Provide the [x, y] coordinate of the cell's center where the given text is located.  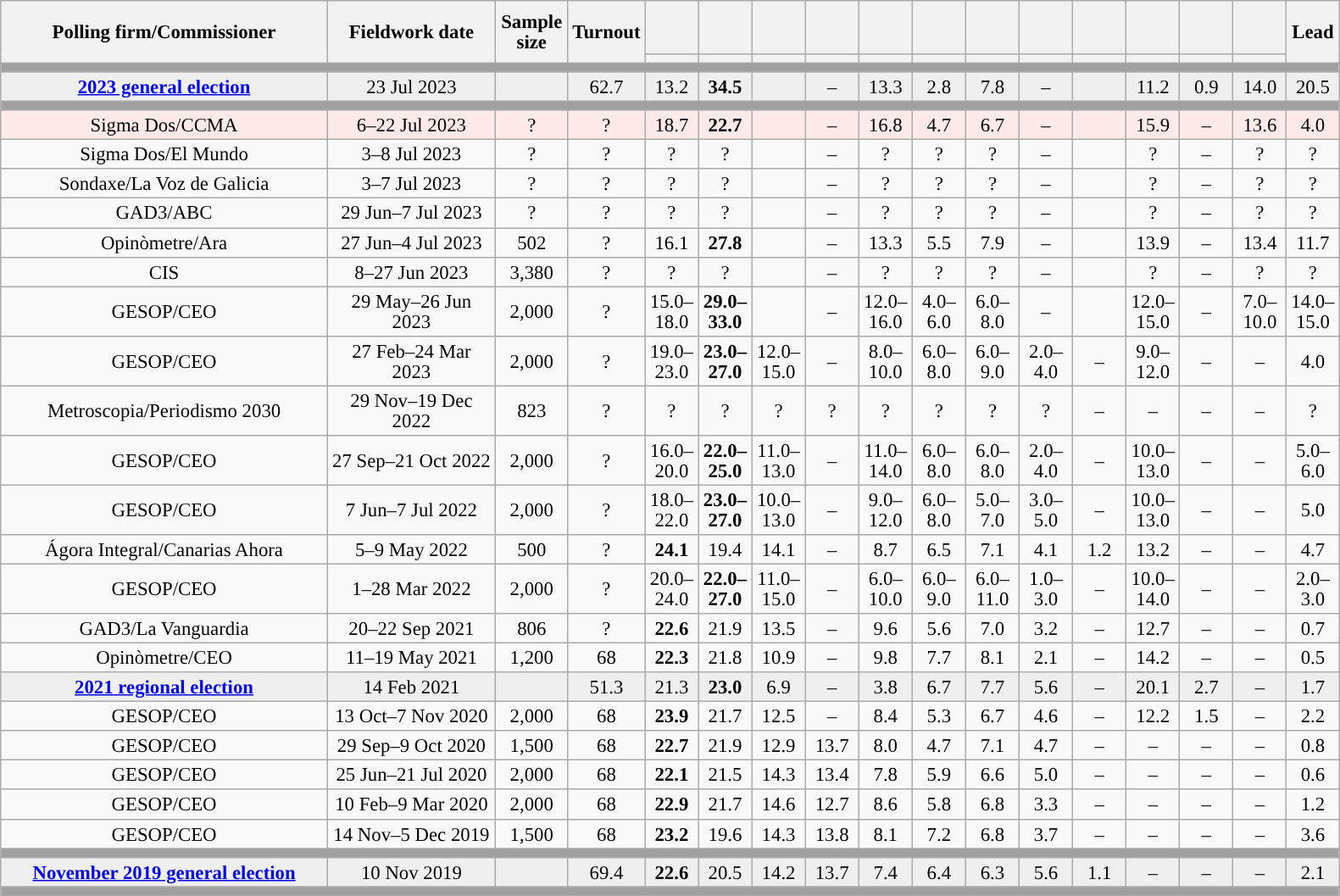
8.0 [885, 746]
6.6 [992, 775]
Turnout [607, 32]
3.7 [1046, 834]
6.9 [778, 687]
502 [531, 242]
4.0–6.0 [939, 312]
12.0–16.0 [885, 312]
10.9 [778, 658]
14.1 [778, 549]
Sondaxe/La Voz de Galicia [164, 185]
15.0–18.0 [671, 312]
12.5 [778, 717]
69.4 [607, 871]
22.0–25.0 [726, 461]
13.5 [778, 629]
9.6 [885, 629]
500 [531, 549]
3.2 [1046, 629]
13.8 [832, 834]
11.0–13.0 [778, 461]
13 Oct–7 Nov 2020 [411, 717]
3–8 Jul 2023 [411, 154]
23.0 [726, 687]
5.8 [939, 805]
6.4 [939, 871]
12.9 [778, 746]
1,200 [531, 658]
13.6 [1259, 125]
11.7 [1313, 242]
8.4 [885, 717]
27 Sep–21 Oct 2022 [411, 461]
6.3 [992, 871]
11.2 [1153, 86]
CIS [164, 271]
3–7 Jul 2023 [411, 185]
GAD3/La Vanguardia [164, 629]
5–9 May 2022 [411, 549]
22.1 [671, 775]
22.9 [671, 805]
20–22 Sep 2021 [411, 629]
Opinòmetre/CEO [164, 658]
7.9 [992, 242]
6–22 Jul 2023 [411, 125]
6.0–10.0 [885, 588]
22.0–27.0 [726, 588]
4.1 [1046, 549]
Metroscopia/Periodismo 2030 [164, 410]
21.5 [726, 775]
0.5 [1313, 658]
7.0–10.0 [1259, 312]
24.1 [671, 549]
5.5 [939, 242]
14.6 [778, 805]
Lead [1313, 32]
20.1 [1153, 687]
16.8 [885, 125]
18.7 [671, 125]
11.0–15.0 [778, 588]
10.0–14.0 [1153, 588]
0.6 [1313, 775]
27.8 [726, 242]
Sigma Dos/El Mundo [164, 154]
12.2 [1153, 717]
29 Nov–19 Dec 2022 [411, 410]
2023 general election [164, 86]
823 [531, 410]
29.0–33.0 [726, 312]
16.1 [671, 242]
0.7 [1313, 629]
51.3 [607, 687]
1–28 Mar 2022 [411, 588]
23.2 [671, 834]
November 2019 general election [164, 871]
0.9 [1207, 86]
1.0–3.0 [1046, 588]
1.7 [1313, 687]
25 Jun–21 Jul 2020 [411, 775]
21.3 [671, 687]
62.7 [607, 86]
5.9 [939, 775]
1.1 [1100, 871]
7 Jun–7 Jul 2022 [411, 510]
2.2 [1313, 717]
3,380 [531, 271]
22.3 [671, 658]
8.7 [885, 549]
14 Feb 2021 [411, 687]
19.0–23.0 [671, 361]
Fieldwork date [411, 32]
7.2 [939, 834]
9.8 [885, 658]
20.0–24.0 [671, 588]
18.0–22.0 [671, 510]
23.9 [671, 717]
2.8 [939, 86]
27 Jun–4 Jul 2023 [411, 242]
5.0–7.0 [992, 510]
5.0–6.0 [1313, 461]
16.0–20.0 [671, 461]
14.0 [1259, 86]
3.3 [1046, 805]
10 Nov 2019 [411, 871]
2021 regional election [164, 687]
1.5 [1207, 717]
19.6 [726, 834]
8.6 [885, 805]
0.8 [1313, 746]
10 Feb–9 Mar 2020 [411, 805]
4.6 [1046, 717]
2.0–3.0 [1313, 588]
3.8 [885, 687]
29 May–26 Jun 2023 [411, 312]
Sigma Dos/CCMA [164, 125]
2.7 [1207, 687]
3.6 [1313, 834]
34.5 [726, 86]
11–19 May 2021 [411, 658]
7.0 [992, 629]
27 Feb–24 Mar 2023 [411, 361]
6.5 [939, 549]
5.3 [939, 717]
Polling firm/Commissioner [164, 32]
15.9 [1153, 125]
Ágora Integral/Canarias Ahora [164, 549]
23 Jul 2023 [411, 86]
Opinòmetre/Ara [164, 242]
29 Jun–7 Jul 2023 [411, 214]
6.0–11.0 [992, 588]
806 [531, 629]
Sample size [531, 32]
11.0–14.0 [885, 461]
21.8 [726, 658]
19.4 [726, 549]
14 Nov–5 Dec 2019 [411, 834]
8–27 Jun 2023 [411, 271]
13.9 [1153, 242]
29 Sep–9 Oct 2020 [411, 746]
GAD3/ABC [164, 214]
7.4 [885, 871]
3.0–5.0 [1046, 510]
14.0–15.0 [1313, 312]
8.0–10.0 [885, 361]
